Identify which cell holds the provided text, then report its [x, y] central coordinate. 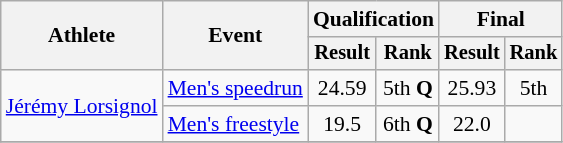
5th [534, 88]
6th Q [408, 124]
22.0 [472, 124]
Athlete [82, 36]
25.93 [472, 88]
19.5 [342, 124]
5th Q [408, 88]
Qualification [374, 19]
Men's speedrun [236, 88]
Event [236, 36]
Men's freestyle [236, 124]
Final [500, 19]
Jérémy Lorsignol [82, 106]
24.59 [342, 88]
